Detect which cell encompasses the target text, then output its (x, y) center coordinate. 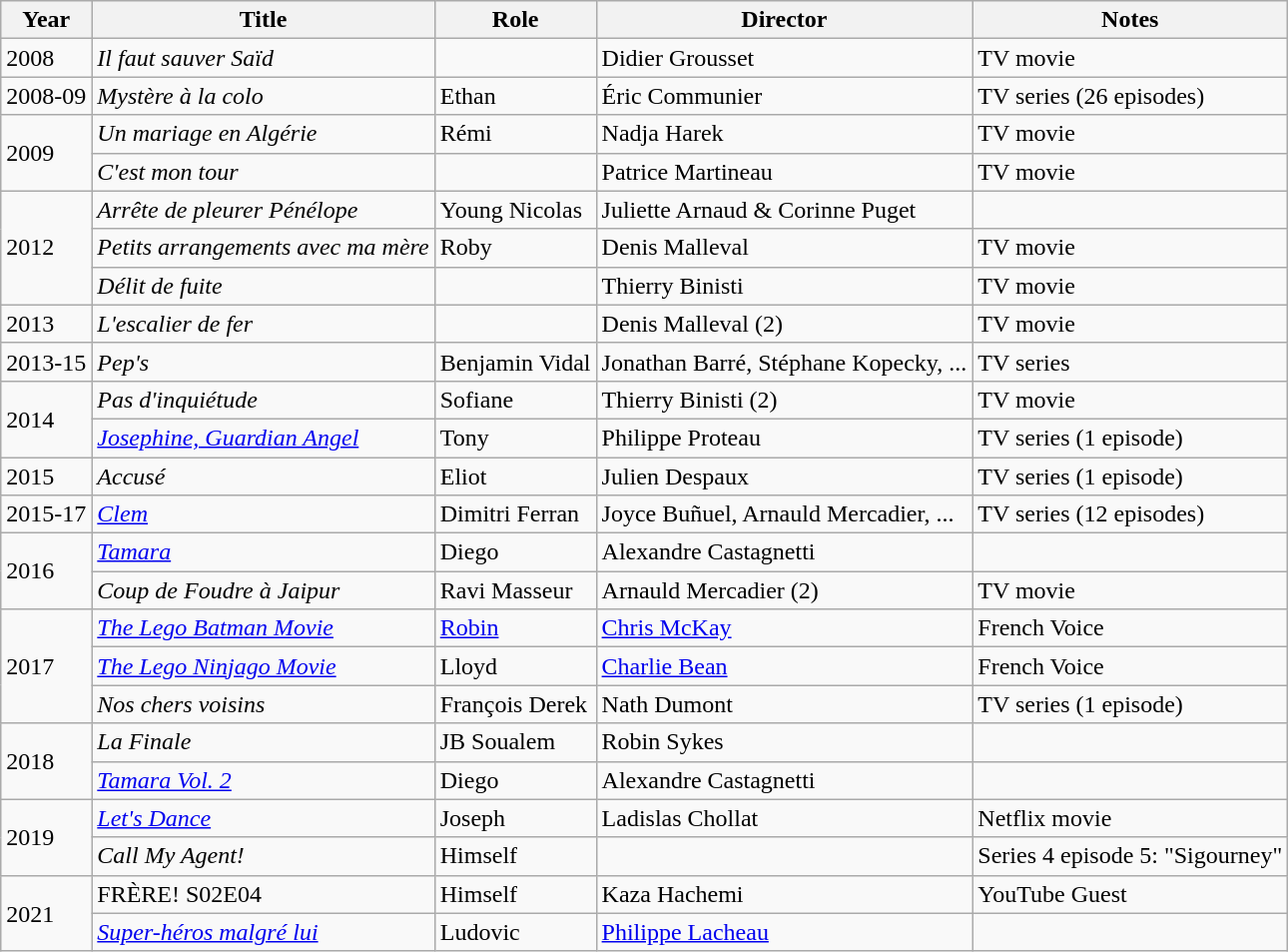
The Lego Batman Movie (264, 628)
2019 (46, 837)
Denis Malleval (2) (785, 324)
Rémi (515, 134)
Role (515, 20)
YouTube Guest (1130, 894)
Eliot (515, 476)
Denis Malleval (785, 248)
Super-héros malgré lui (264, 932)
Benjamin Vidal (515, 362)
Robin Sykes (785, 742)
2008 (46, 58)
Tamara Vol. 2 (264, 780)
Nath Dumont (785, 704)
2015-17 (46, 514)
TV series (26 episodes) (1130, 96)
FRÈRE! S02E04 (264, 894)
2018 (46, 761)
Patrice Martineau (785, 172)
La Finale (264, 742)
2014 (46, 419)
Arnauld Mercadier (2) (785, 590)
Pep's (264, 362)
Philippe Lacheau (785, 932)
2021 (46, 913)
Coup de Foudre à Jaipur (264, 590)
2015 (46, 476)
Tamara (264, 552)
François Derek (515, 704)
Éric Communier (785, 96)
Year (46, 20)
2016 (46, 571)
C'est mon tour (264, 172)
Pas d'inquiétude (264, 400)
Ethan (515, 96)
2013 (46, 324)
2017 (46, 666)
Joyce Buñuel, Arnauld Mercadier, ... (785, 514)
The Lego Ninjago Movie (264, 666)
Accusé (264, 476)
Petits arrangements avec ma mère (264, 248)
Charlie Bean (785, 666)
Kaza Hachemi (785, 894)
Director (785, 20)
JB Soualem (515, 742)
Netflix movie (1130, 818)
Notes (1130, 20)
Juliette Arnaud & Corinne Puget (785, 210)
Thierry Binisti (2) (785, 400)
Sofiane (515, 400)
Dimitri Ferran (515, 514)
Thierry Binisti (785, 286)
Nos chers voisins (264, 704)
Robin (515, 628)
Chris McKay (785, 628)
Call My Agent! (264, 856)
Josephine, Guardian Angel (264, 438)
L'escalier de fer (264, 324)
TV series (1130, 362)
2008-09 (46, 96)
Tony (515, 438)
Il faut sauver Saïd (264, 58)
Julien Despaux (785, 476)
Ravi Masseur (515, 590)
Joseph (515, 818)
TV series (12 episodes) (1130, 514)
Jonathan Barré, Stéphane Kopecky, ... (785, 362)
Young Nicolas (515, 210)
2009 (46, 153)
Roby (515, 248)
Ladislas Chollat (785, 818)
Mystère à la colo (264, 96)
Délit de fuite (264, 286)
Un mariage en Algérie (264, 134)
2013-15 (46, 362)
Ludovic (515, 932)
2012 (46, 248)
Nadja Harek (785, 134)
Series 4 episode 5: "Sigourney" (1130, 856)
Clem (264, 514)
Let's Dance (264, 818)
Didier Grousset (785, 58)
Philippe Proteau (785, 438)
Arrête de pleurer Pénélope (264, 210)
Title (264, 20)
Lloyd (515, 666)
